Locate the cell with the specified text and output its (X, Y) center coordinate. 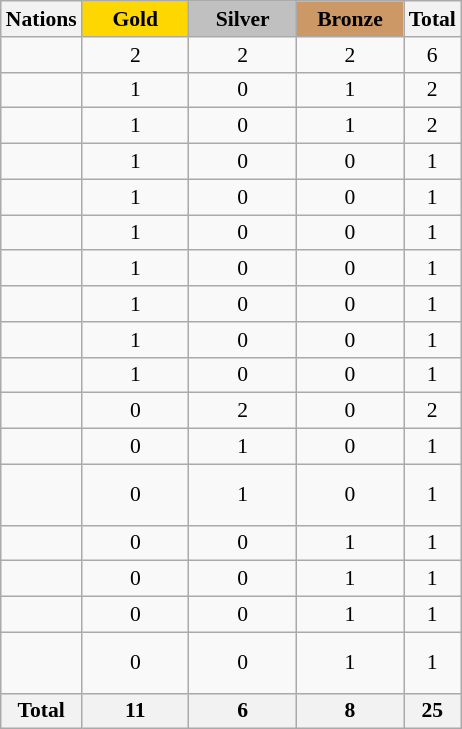
Silver (242, 19)
25 (432, 711)
Bronze (350, 19)
8 (350, 711)
Nations (42, 19)
Gold (136, 19)
11 (136, 711)
